Determine the (x, y) coordinate at the center of the cell enclosing the given text.  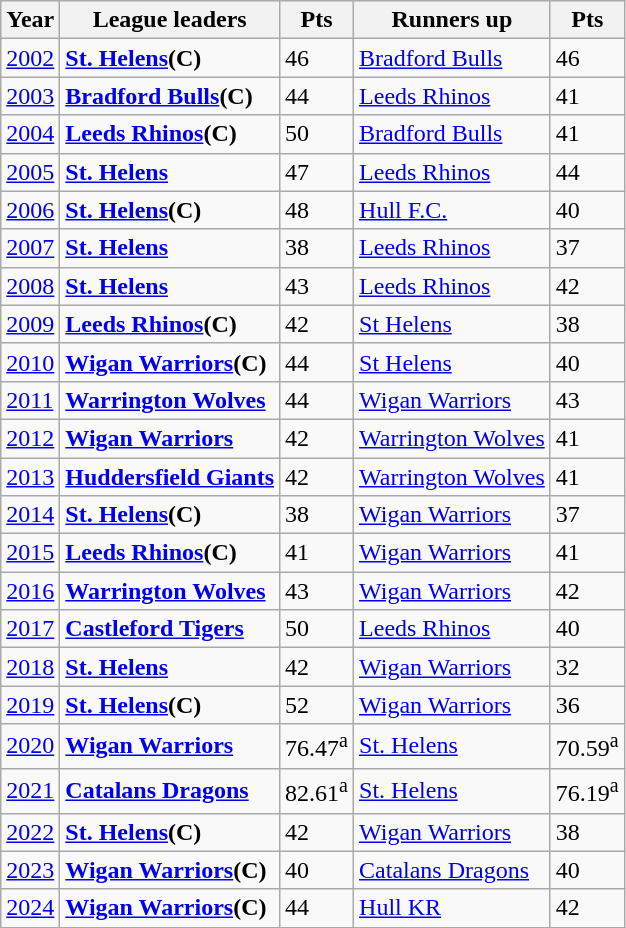
2020 (30, 746)
2021 (30, 790)
76.47a (317, 746)
Huddersfield Giants (170, 477)
2016 (30, 591)
2017 (30, 629)
League leaders (170, 20)
2003 (30, 96)
Runners up (452, 20)
2014 (30, 515)
36 (587, 705)
2007 (30, 248)
Year (30, 20)
70.59a (587, 746)
Hull KR (452, 908)
2008 (30, 286)
2024 (30, 908)
32 (587, 667)
2015 (30, 553)
76.19a (587, 790)
47 (317, 172)
2012 (30, 438)
2019 (30, 705)
2002 (30, 58)
82.61a (317, 790)
48 (317, 210)
52 (317, 705)
Bradford Bulls(C) (170, 96)
2011 (30, 400)
2005 (30, 172)
2004 (30, 134)
Hull F.C. (452, 210)
2022 (30, 832)
2013 (30, 477)
2018 (30, 667)
Castleford Tigers (170, 629)
2010 (30, 362)
2023 (30, 870)
2009 (30, 324)
2006 (30, 210)
